Scan for the cell matching the given text and deliver its [x, y] coordinate at center. 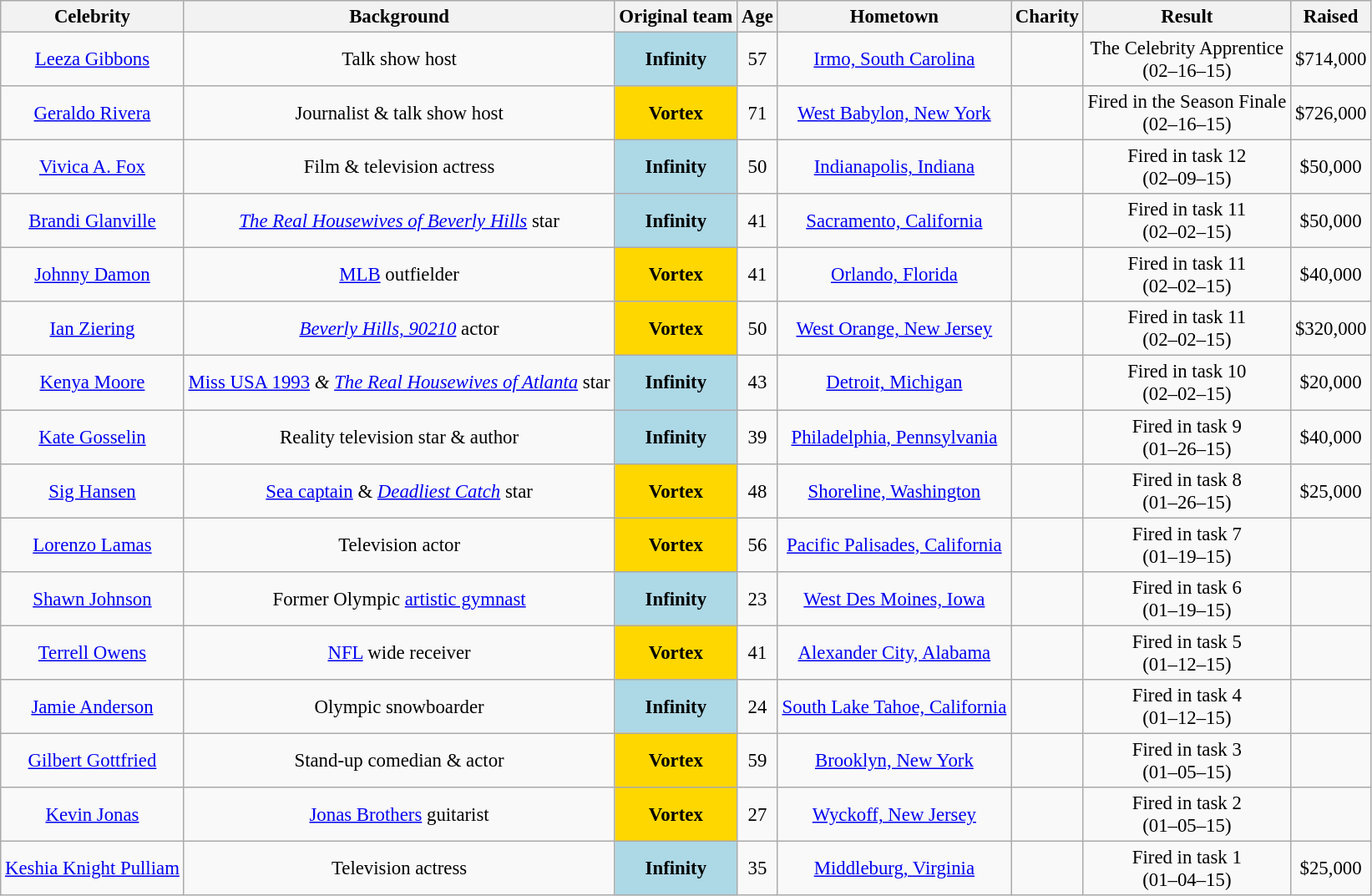
Fired in task 8 (01–26–15) [1187, 491]
Charity [1047, 17]
Johnny Damon [92, 276]
35 [758, 868]
71 [758, 114]
Fired in task 7 (01–19–15) [1187, 544]
Sea captain & Deadliest Catch star [399, 491]
$726,000 [1331, 114]
Hometown [894, 17]
Television actor [399, 544]
Fired in task 4 (01–12–15) [1187, 706]
48 [758, 491]
Jonas Brothers guitarist [399, 815]
Kevin Jonas [92, 815]
23 [758, 598]
The Real Housewives of Beverly Hills star [399, 220]
Fired in task 2 (01–05–15) [1187, 815]
Journalist & talk show host [399, 114]
Shawn Johnson [92, 598]
Fired in task 5 (01–12–15) [1187, 653]
Fired in task 1 (01–04–15) [1187, 868]
Result [1187, 17]
Kate Gosselin [92, 438]
24 [758, 706]
Fired in task 10 (02–02–15) [1187, 382]
Ian Ziering [92, 329]
Middleburg, Virginia [894, 868]
$20,000 [1331, 382]
Wyckoff, New Jersey [894, 815]
Celebrity [92, 17]
57 [758, 60]
Indianapolis, Indiana [894, 167]
West Des Moines, Iowa [894, 598]
39 [758, 438]
Philadelphia, Pennsylvania [894, 438]
Brandi Glanville [92, 220]
Former Olympic artistic gymnast [399, 598]
Talk show host [399, 60]
Irmo, South Carolina [894, 60]
Pacific Palisades, California [894, 544]
NFL wide receiver [399, 653]
Brooklyn, New York [894, 760]
Kenya Moore [92, 382]
The Celebrity Apprentice (02–16–15) [1187, 60]
Raised [1331, 17]
MLB outfielder [399, 276]
56 [758, 544]
Beverly Hills, 90210 actor [399, 329]
Television actress [399, 868]
Fired in task 3 (01–05–15) [1187, 760]
Stand-up comedian & actor [399, 760]
59 [758, 760]
Gilbert Gottfried [92, 760]
43 [758, 382]
Olympic snowboarder [399, 706]
Miss USA 1993 & The Real Housewives of Atlanta star [399, 382]
Sig Hansen [92, 491]
Orlando, Florida [894, 276]
Shoreline, Washington [894, 491]
South Lake Tahoe, California [894, 706]
West Babylon, New York [894, 114]
Leeza Gibbons [92, 60]
Geraldo Rivera [92, 114]
27 [758, 815]
Lorenzo Lamas [92, 544]
Vivica A. Fox [92, 167]
Age [758, 17]
Terrell Owens [92, 653]
$320,000 [1331, 329]
Reality television star & author [399, 438]
Fired in the Season Finale (02–16–15) [1187, 114]
$714,000 [1331, 60]
West Orange, New Jersey [894, 329]
Detroit, Michigan [894, 382]
Fired in task 6 (01–19–15) [1187, 598]
Keshia Knight Pulliam [92, 868]
Background [399, 17]
Film & television actress [399, 167]
Sacramento, California [894, 220]
Fired in task 12 (02–09–15) [1187, 167]
Fired in task 9 (01–26–15) [1187, 438]
Alexander City, Alabama [894, 653]
Jamie Anderson [92, 706]
Original team [676, 17]
